Extract the (x, y) coordinate from the center of the cell holding the provided text.  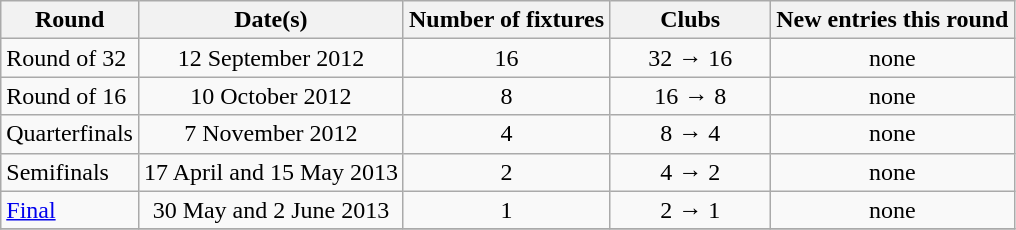
8 (506, 96)
2 → 1 (690, 210)
Round (70, 20)
New entries this round (892, 20)
Semifinals (70, 172)
Round of 32 (70, 58)
4 (506, 134)
Round of 16 (70, 96)
Number of fixtures (506, 20)
7 November 2012 (270, 134)
Date(s) (270, 20)
16 → 8 (690, 96)
32 → 16 (690, 58)
Clubs (690, 20)
30 May and 2 June 2013 (270, 210)
17 April and 15 May 2013 (270, 172)
8 → 4 (690, 134)
1 (506, 210)
Final (70, 210)
16 (506, 58)
12 September 2012 (270, 58)
2 (506, 172)
4 → 2 (690, 172)
10 October 2012 (270, 96)
Quarterfinals (70, 134)
